Find where the given text appears and provide that cell's center as (X, Y) coordinate. 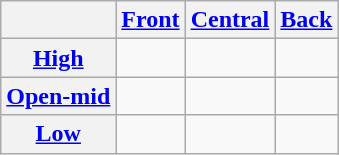
Back (306, 20)
Central (230, 20)
Low (58, 134)
High (58, 58)
Front (150, 20)
Open-mid (58, 96)
